Output the (X, Y) coordinate of the center of the cell containing the given text.  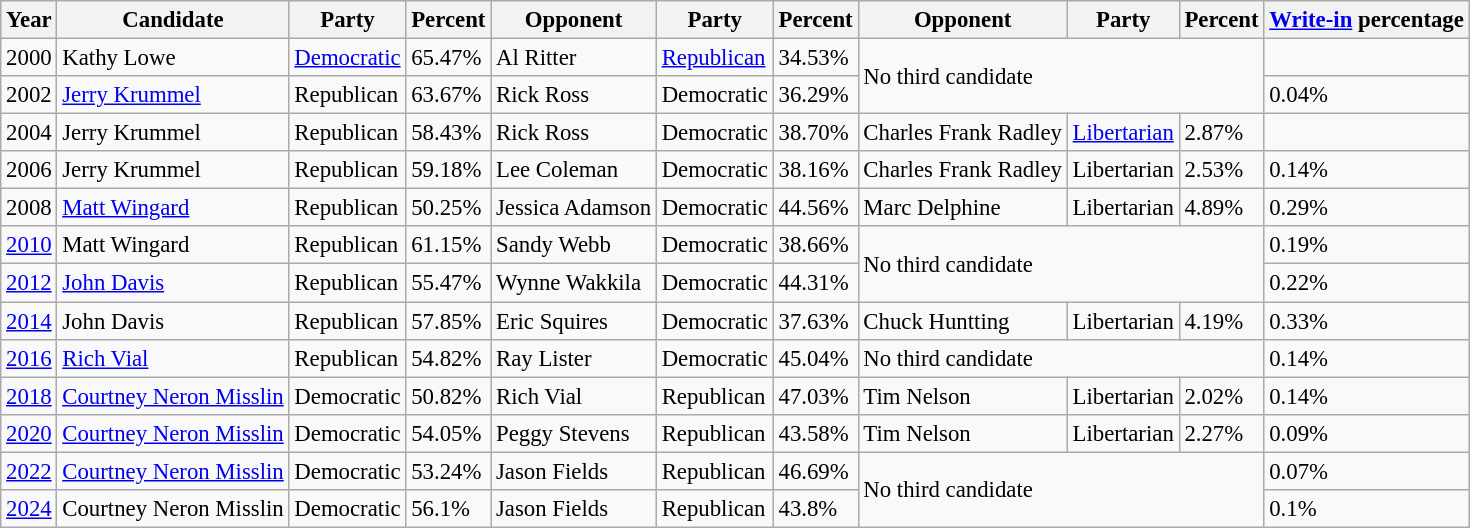
Ray Lister (574, 358)
43.58% (816, 433)
53.24% (448, 471)
0.22% (1366, 283)
2016 (29, 358)
63.67% (448, 95)
Kathy Lowe (173, 57)
Sandy Webb (574, 245)
2008 (29, 208)
58.43% (448, 133)
0.19% (1366, 245)
Candidate (173, 20)
47.03% (816, 396)
0.1% (1366, 508)
2002 (29, 95)
2014 (29, 321)
2004 (29, 133)
38.16% (816, 170)
2018 (29, 396)
54.05% (448, 433)
Eric Squires (574, 321)
38.66% (816, 245)
Write-in percentage (1366, 20)
0.33% (1366, 321)
Peggy Stevens (574, 433)
Chuck Huntting (962, 321)
65.47% (448, 57)
34.53% (816, 57)
4.89% (1222, 208)
Marc Delphine (962, 208)
56.1% (448, 508)
55.47% (448, 283)
50.82% (448, 396)
37.63% (816, 321)
Jessica Adamson (574, 208)
Al Ritter (574, 57)
2000 (29, 57)
2010 (29, 245)
4.19% (1222, 321)
44.56% (816, 208)
Lee Coleman (574, 170)
Year (29, 20)
57.85% (448, 321)
2.27% (1222, 433)
2012 (29, 283)
2.02% (1222, 396)
59.18% (448, 170)
46.69% (816, 471)
0.29% (1366, 208)
0.07% (1366, 471)
2024 (29, 508)
0.09% (1366, 433)
Wynne Wakkila (574, 283)
54.82% (448, 358)
43.8% (816, 508)
36.29% (816, 95)
50.25% (448, 208)
2022 (29, 471)
2.53% (1222, 170)
45.04% (816, 358)
44.31% (816, 283)
2.87% (1222, 133)
0.04% (1366, 95)
61.15% (448, 245)
38.70% (816, 133)
2006 (29, 170)
2020 (29, 433)
